Return the [x, y] coordinate for the center point of the cell that contains the specified text.  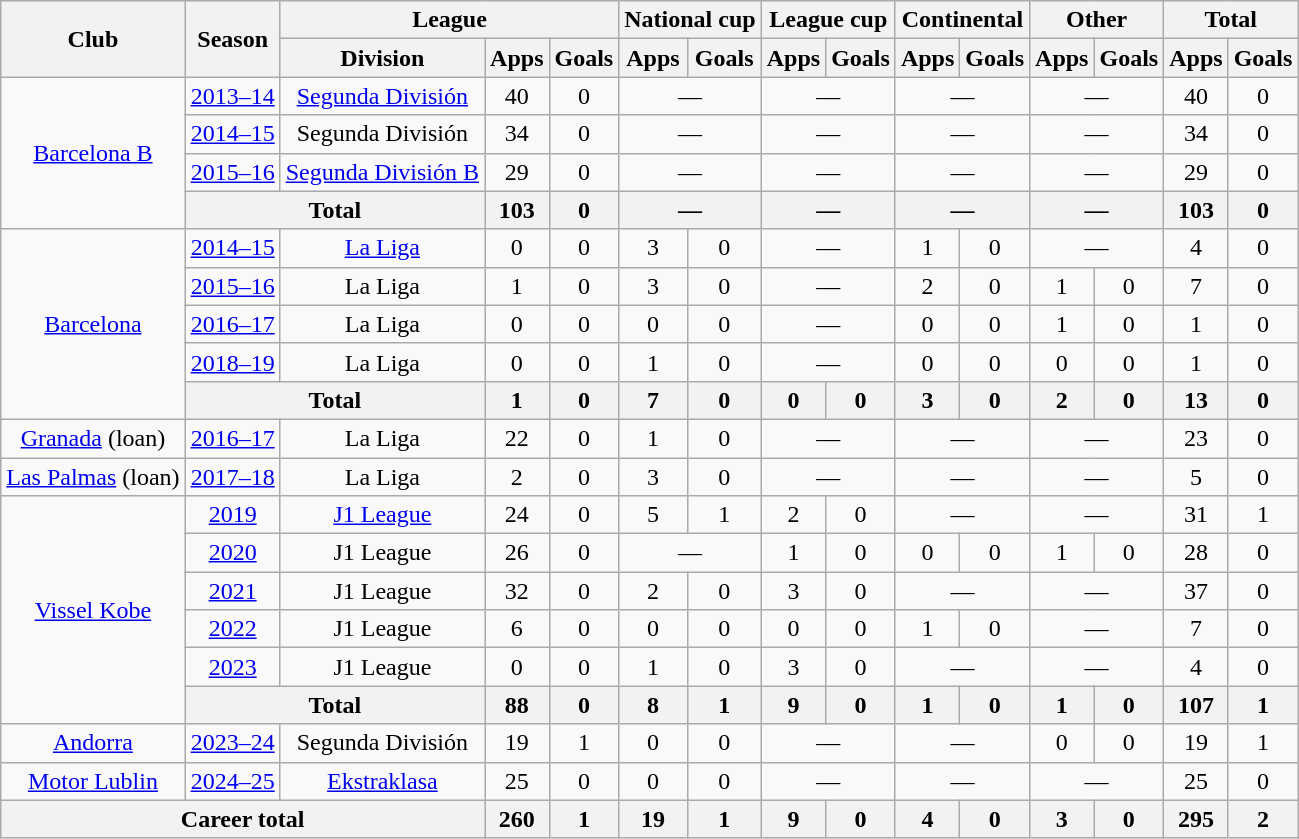
Barcelona B [93, 153]
2024–25 [232, 781]
260 [517, 819]
2021 [232, 591]
24 [517, 515]
8 [653, 705]
Club [93, 39]
2023–24 [232, 743]
31 [1196, 515]
2017–18 [232, 477]
2013–14 [232, 96]
2023 [232, 667]
13 [1196, 400]
League [450, 20]
League cup [828, 20]
28 [1196, 553]
26 [517, 553]
2018–19 [232, 362]
23 [1196, 438]
Motor Lublin [93, 781]
Career total [243, 819]
Ekstraklasa [382, 781]
Las Palmas (loan) [93, 477]
6 [517, 629]
32 [517, 591]
Segunda División B [382, 172]
Vissel Kobe [93, 610]
Andorra [93, 743]
88 [517, 705]
37 [1196, 591]
2019 [232, 515]
107 [1196, 705]
Barcelona [93, 324]
Division [382, 58]
2020 [232, 553]
Granada (loan) [93, 438]
Season [232, 39]
295 [1196, 819]
22 [517, 438]
Continental [962, 20]
National cup [690, 20]
2022 [232, 629]
Other [1097, 20]
